Detect which cell encompasses the target text, then output its [x, y] center coordinate. 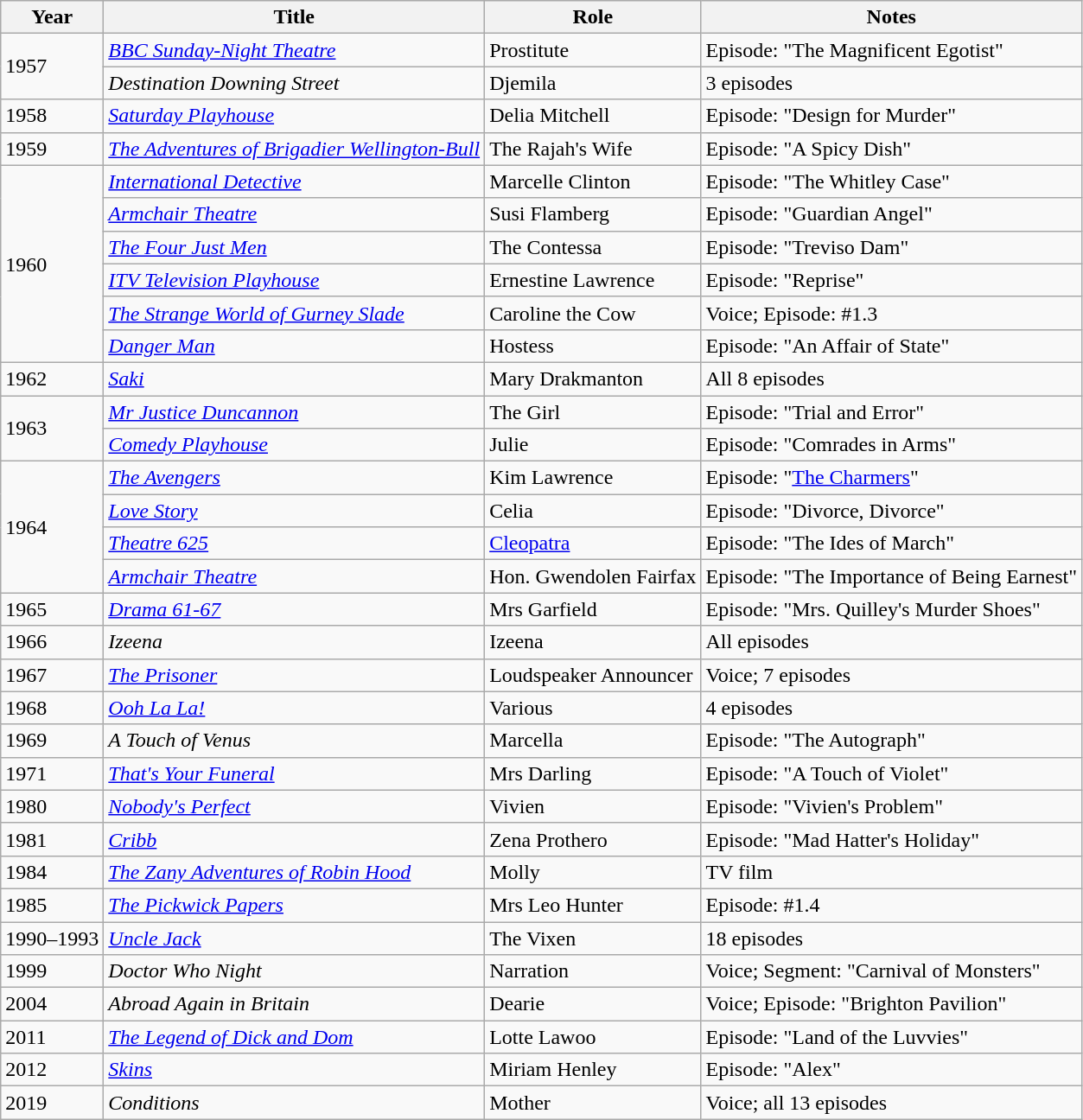
1963 [52, 429]
Episode: "The Charmers" [892, 478]
1957 [52, 67]
The Avengers [294, 478]
2019 [52, 1103]
Nobody's Perfect [294, 806]
Marcella [593, 741]
Love Story [294, 511]
Episode: "The Whitley Case" [892, 181]
Mr Justice Duncannon [294, 412]
Celia [593, 511]
1968 [52, 708]
Episode: "Mad Hatter's Holiday" [892, 839]
1980 [52, 806]
Danger Man [294, 346]
The Girl [593, 412]
Cribb [294, 839]
1967 [52, 675]
Episode: "A Spicy Dish" [892, 149]
The Zany Adventures of Robin Hood [294, 872]
Episode: "Vivien's Problem" [892, 806]
Uncle Jack [294, 938]
ITV Television Playhouse [294, 280]
Episode: "Reprise" [892, 280]
Abroad Again in Britain [294, 1004]
1971 [52, 773]
Dearie [593, 1004]
Mrs Garfield [593, 609]
1960 [52, 264]
Vivien [593, 806]
1990–1993 [52, 938]
Episode: "The Importance of Being Earnest" [892, 576]
1959 [52, 149]
1962 [52, 379]
Role [593, 17]
The Strange World of Gurney Slade [294, 313]
Delia Mitchell [593, 116]
A Touch of Venus [294, 741]
1999 [52, 971]
Episode: "A Touch of Violet" [892, 773]
3 episodes [892, 83]
Episode: "The Magnificent Egotist" [892, 50]
Voice; Segment: "Carnival of Monsters" [892, 971]
Episode: "Design for Murder" [892, 116]
Episode: "Divorce, Divorce" [892, 511]
Voice; 7 episodes [892, 675]
The Vixen [593, 938]
Episode: "An Affair of State" [892, 346]
1964 [52, 527]
The Pickwick Papers [294, 905]
1965 [52, 609]
Miriam Henley [593, 1070]
1981 [52, 839]
Episode: "Treviso Dam" [892, 247]
Kim Lawrence [593, 478]
Mary Drakmanton [593, 379]
Zena Prothero [593, 839]
The Rajah's Wife [593, 149]
Lotte Lawoo [593, 1037]
Cleopatra [593, 544]
Notes [892, 17]
Episode: "Alex" [892, 1070]
Episode: #1.4 [892, 905]
That's Your Funeral [294, 773]
18 episodes [892, 938]
TV film [892, 872]
1958 [52, 116]
Year [52, 17]
International Detective [294, 181]
1985 [52, 905]
BBC Sunday-Night Theatre [294, 50]
Voice; Episode: "Brighton Pavilion" [892, 1004]
Caroline the Cow [593, 313]
Ooh La La! [294, 708]
2011 [52, 1037]
Marcelle Clinton [593, 181]
Ernestine Lawrence [593, 280]
All episodes [892, 642]
Voice; Episode: #1.3 [892, 313]
All 8 episodes [892, 379]
Narration [593, 971]
Saturday Playhouse [294, 116]
Various [593, 708]
1984 [52, 872]
Episode: "Trial and Error" [892, 412]
Molly [593, 872]
2004 [52, 1004]
Saki [294, 379]
Episode: "Guardian Angel" [892, 214]
Doctor Who Night [294, 971]
Drama 61-67 [294, 609]
Episode: "Land of the Luvvies" [892, 1037]
Julie [593, 445]
Loudspeaker Announcer [593, 675]
Voice; all 13 episodes [892, 1103]
Comedy Playhouse [294, 445]
The Adventures of Brigadier Wellington-Bull [294, 149]
The Four Just Men [294, 247]
The Contessa [593, 247]
Skins [294, 1070]
Episode: "Mrs. Quilley's Murder Shoes" [892, 609]
Hostess [593, 346]
4 episodes [892, 708]
Mother [593, 1103]
The Legend of Dick and Dom [294, 1037]
Susi Flamberg [593, 214]
2012 [52, 1070]
Title [294, 17]
Episode: "Comrades in Arms" [892, 445]
Episode: "The Autograph" [892, 741]
Destination Downing Street [294, 83]
Mrs Leo Hunter [593, 905]
The Prisoner [294, 675]
Episode: "The Ides of March" [892, 544]
1969 [52, 741]
Mrs Darling [593, 773]
Prostitute [593, 50]
Hon. Gwendolen Fairfax [593, 576]
Theatre 625 [294, 544]
Conditions [294, 1103]
Djemila [593, 83]
1966 [52, 642]
